Provide the [x, y] coordinate of the cell's center where the given text is located.  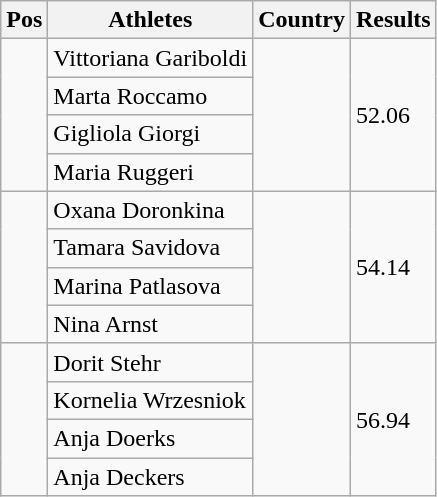
Nina Arnst [150, 324]
Tamara Savidova [150, 248]
52.06 [393, 115]
Results [393, 20]
Country [302, 20]
Marina Patlasova [150, 286]
Gigliola Giorgi [150, 134]
Athletes [150, 20]
Pos [24, 20]
54.14 [393, 267]
Maria Ruggeri [150, 172]
Marta Roccamo [150, 96]
Anja Doerks [150, 438]
Anja Deckers [150, 477]
56.94 [393, 419]
Kornelia Wrzesniok [150, 400]
Dorit Stehr [150, 362]
Oxana Doronkina [150, 210]
Vittoriana Gariboldi [150, 58]
